Return (x, y) of the center of cell containing provided text 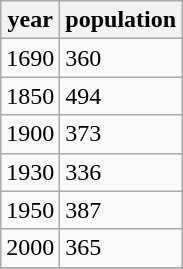
373 (121, 134)
360 (121, 58)
1850 (30, 96)
2000 (30, 248)
387 (121, 210)
494 (121, 96)
year (30, 20)
336 (121, 172)
population (121, 20)
365 (121, 248)
1930 (30, 172)
1690 (30, 58)
1950 (30, 210)
1900 (30, 134)
